For the text-containing cell, return its midpoint in [x, y] coordinate format. 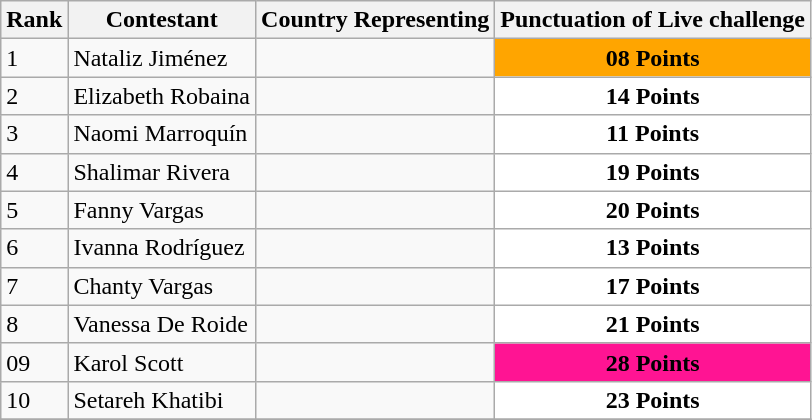
23 Points [653, 400]
Contestant [162, 20]
17 Points [653, 286]
Ivanna Rodríguez [162, 248]
08 Points [653, 58]
21 Points [653, 324]
Vanessa De Roide [162, 324]
Shalimar Rivera [162, 172]
10 [34, 400]
Elizabeth Robaina [162, 96]
19 Points [653, 172]
Country Representing [376, 20]
7 [34, 286]
Rank [34, 20]
Nataliz Jiménez [162, 58]
28 Points [653, 362]
Naomi Marroquín [162, 134]
5 [34, 210]
3 [34, 134]
11 Points [653, 134]
Chanty Vargas [162, 286]
2 [34, 96]
Fanny Vargas [162, 210]
8 [34, 324]
Punctuation of Live challenge [653, 20]
20 Points [653, 210]
4 [34, 172]
Karol Scott [162, 362]
6 [34, 248]
13 Points [653, 248]
14 Points [653, 96]
09 [34, 362]
1 [34, 58]
Setareh Khatibi [162, 400]
